Output the [x, y] coordinate of the center of the cell containing the given text.  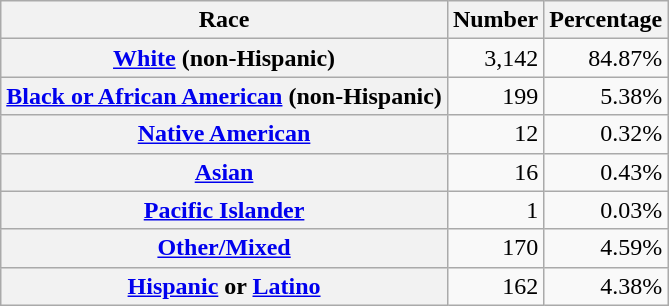
Percentage [606, 20]
0.32% [606, 134]
Race [224, 20]
White (non-Hispanic) [224, 58]
Asian [224, 172]
0.03% [606, 210]
Pacific Islander [224, 210]
1 [495, 210]
0.43% [606, 172]
4.38% [606, 286]
162 [495, 286]
16 [495, 172]
12 [495, 134]
170 [495, 248]
3,142 [495, 58]
84.87% [606, 58]
Other/Mixed [224, 248]
Hispanic or Latino [224, 286]
5.38% [606, 96]
Native American [224, 134]
Black or African American (non-Hispanic) [224, 96]
199 [495, 96]
4.59% [606, 248]
Number [495, 20]
